Pinpoint the cell where the given text exists, returning its (x, y) midpoint coordinate. 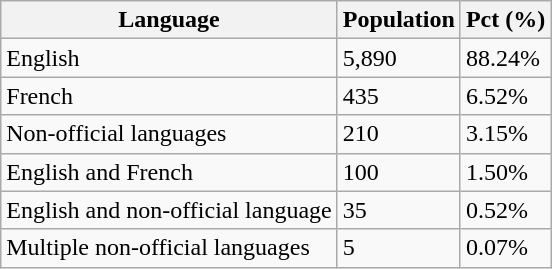
100 (398, 172)
210 (398, 134)
0.52% (505, 210)
6.52% (505, 96)
Population (398, 20)
35 (398, 210)
English (170, 58)
435 (398, 96)
French (170, 96)
Multiple non-official languages (170, 248)
5,890 (398, 58)
English and French (170, 172)
5 (398, 248)
88.24% (505, 58)
Pct (%) (505, 20)
Language (170, 20)
0.07% (505, 248)
English and non-official language (170, 210)
3.15% (505, 134)
1.50% (505, 172)
Non-official languages (170, 134)
